Capture the cell that displays the provided text and extract its [x, y] central coordinate. 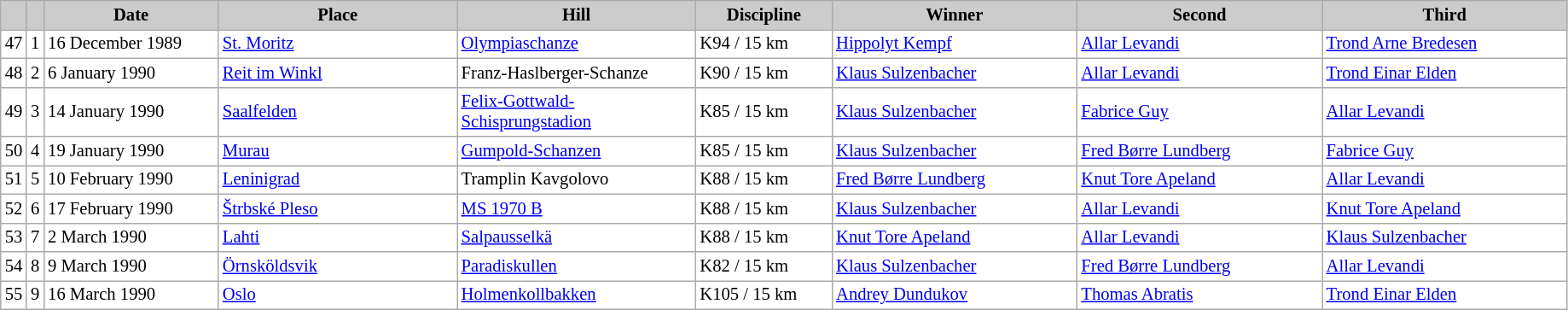
MS 1970 B [577, 208]
Thomas Abratis [1199, 295]
5 [35, 179]
19 January 1990 [131, 151]
Örnsköldsvik [338, 266]
54 [14, 266]
Murau [338, 151]
3 [35, 112]
17 February 1990 [131, 208]
Place [338, 15]
9 [35, 295]
14 January 1990 [131, 112]
55 [14, 295]
49 [14, 112]
50 [14, 151]
16 December 1989 [131, 44]
51 [14, 179]
St. Moritz [338, 44]
16 March 1990 [131, 295]
6 [35, 208]
53 [14, 237]
52 [14, 208]
Reit im Winkl [338, 73]
Olympiaschanze [577, 44]
Tramplin Kavgolovo [577, 179]
Date [131, 15]
Andrey Dundukov [954, 295]
10 February 1990 [131, 179]
Holmenkollbakken [577, 295]
K105 / 15 km [764, 295]
Lahti [338, 237]
Hill [577, 15]
7 [35, 237]
K82 / 15 km [764, 266]
K90 / 15 km [764, 73]
48 [14, 73]
Štrbské Pleso [338, 208]
Winner [954, 15]
8 [35, 266]
9 March 1990 [131, 266]
Salpausselkä [577, 237]
1 [35, 44]
Discipline [764, 15]
Paradiskullen [577, 266]
K94 / 15 km [764, 44]
4 [35, 151]
Third [1445, 15]
Second [1199, 15]
Felix-Gottwald-Schisprungstadion [577, 112]
6 January 1990 [131, 73]
47 [14, 44]
2 March 1990 [131, 237]
Hippolyt Kempf [954, 44]
Franz-Haslberger-Schanze [577, 73]
Leninigrad [338, 179]
Oslo [338, 295]
Trond Arne Bredesen [1445, 44]
Gumpold-Schanzen [577, 151]
2 [35, 73]
Saalfelden [338, 112]
